Find where the given text appears and provide that cell's center as (x, y) coordinate. 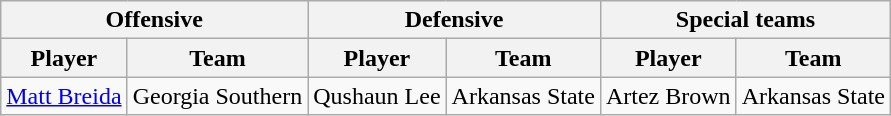
Artez Brown (668, 96)
Qushaun Lee (377, 96)
Matt Breida (64, 96)
Defensive (454, 20)
Offensive (154, 20)
Special teams (745, 20)
Georgia Southern (218, 96)
